Identify which cell holds the provided text, then report its [x, y] central coordinate. 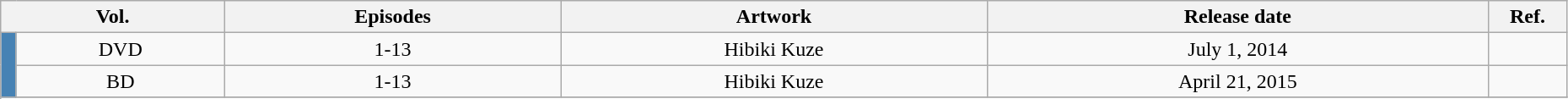
Vol. [113, 17]
Ref. [1528, 17]
Episodes [393, 17]
DVD [120, 49]
April 21, 2015 [1237, 81]
July 1, 2014 [1237, 49]
BD [120, 81]
Artwork [774, 17]
Release date [1237, 17]
